Provide the (X, Y) coordinate of the cell's center where the given text is located.  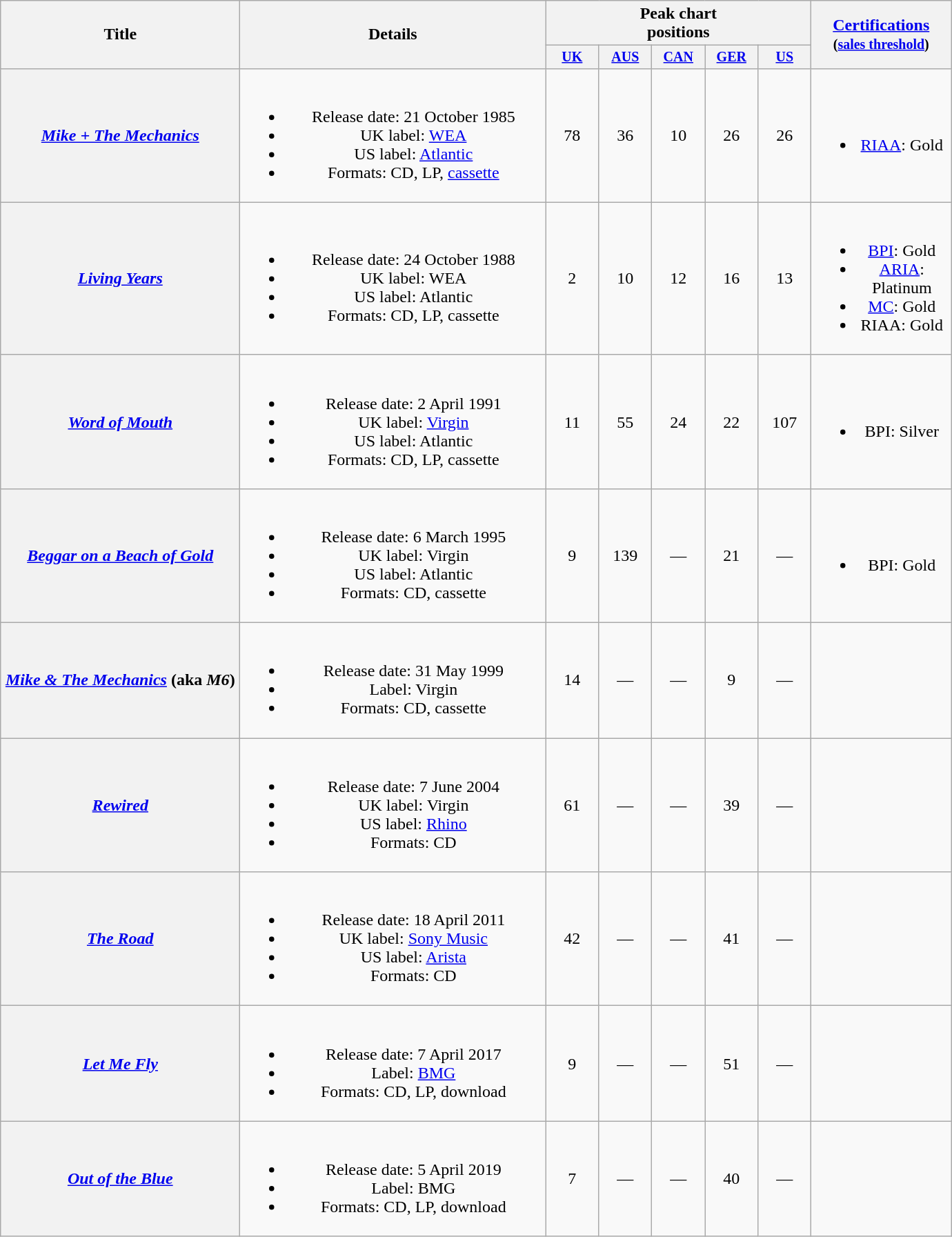
42 (573, 939)
Peak chartpositions (679, 23)
Rewired (120, 805)
78 (573, 135)
Title (120, 34)
Release date: 7 June 2004UK label: VirginUS label: RhinoFormats: CD (393, 805)
BPI: GoldARIA: PlatinumMC: GoldRIAA: Gold (882, 279)
US (785, 57)
Release date: 6 March 1995UK label: VirginUS label: AtlanticFormats: CD, cassette (393, 555)
51 (731, 1064)
AUS (625, 57)
11 (573, 422)
Mike + The Mechanics (120, 135)
BPI: Silver (882, 422)
13 (785, 279)
Mike & The Mechanics (aka M6) (120, 680)
GER (731, 57)
12 (679, 279)
Release date: 24 October 1988UK label: WEAUS label: AtlanticFormats: CD, LP, cassette (393, 279)
55 (625, 422)
Release date: 5 April 2019Label: BMGFormats: CD, LP, download (393, 1178)
7 (573, 1178)
Out of the Blue (120, 1178)
Release date: 31 May 1999Label: VirginFormats: CD, cassette (393, 680)
39 (731, 805)
21 (731, 555)
BPI: Gold (882, 555)
Living Years (120, 279)
CAN (679, 57)
2 (573, 279)
Release date: 18 April 2011UK label: Sony MusicUS label: AristaFormats: CD (393, 939)
107 (785, 422)
Release date: 21 October 1985UK label: WEAUS label: AtlanticFormats: CD, LP, cassette (393, 135)
24 (679, 422)
22 (731, 422)
139 (625, 555)
Word of Mouth (120, 422)
16 (731, 279)
40 (731, 1178)
14 (573, 680)
RIAA: Gold (882, 135)
The Road (120, 939)
Let Me Fly (120, 1064)
61 (573, 805)
Beggar on a Beach of Gold (120, 555)
Release date: 7 April 2017Label: BMGFormats: CD, LP, download (393, 1064)
36 (625, 135)
Certifications(sales threshold) (882, 34)
41 (731, 939)
Release date: 2 April 1991UK label: VirginUS label: AtlanticFormats: CD, LP, cassette (393, 422)
Details (393, 34)
UK (573, 57)
